Determine the (X, Y) coordinate at the center of the cell enclosing the given text.  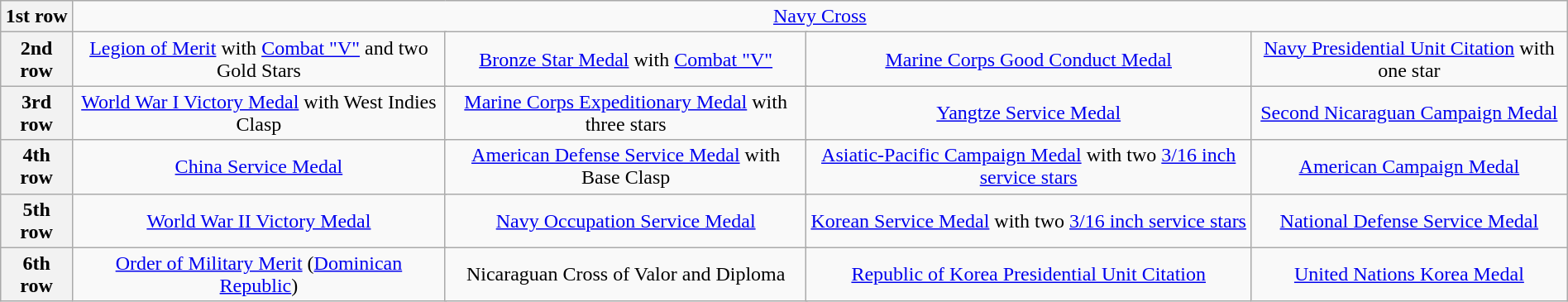
6th row (36, 275)
American Campaign Medal (1409, 167)
Asiatic-Pacific Campaign Medal with two 3/16 inch service stars (1029, 167)
Republic of Korea Presidential Unit Citation (1029, 275)
Yangtze Service Medal (1029, 113)
Nicaraguan Cross of Valor and Diploma (625, 275)
Marine Corps Good Conduct Medal (1029, 60)
World War I Victory Medal with West Indies Clasp (258, 113)
Navy Cross (820, 17)
Second Nicaraguan Campaign Medal (1409, 113)
Korean Service Medal with two 3/16 inch service stars (1029, 220)
Bronze Star Medal with Combat "V" (625, 60)
4th row (36, 167)
United Nations Korea Medal (1409, 275)
Navy Occupation Service Medal (625, 220)
Order of Military Merit (Dominican Republic) (258, 275)
Marine Corps Expeditionary Medal with three stars (625, 113)
Legion of Merit with Combat "V" and two Gold Stars (258, 60)
1st row (36, 17)
National Defense Service Medal (1409, 220)
World War II Victory Medal (258, 220)
2nd row (36, 60)
American Defense Service Medal with Base Clasp (625, 167)
5th row (36, 220)
Navy Presidential Unit Citation with one star (1409, 60)
3rd row (36, 113)
China Service Medal (258, 167)
